From the cell containing the given text, extract its center point as [x, y] coordinate. 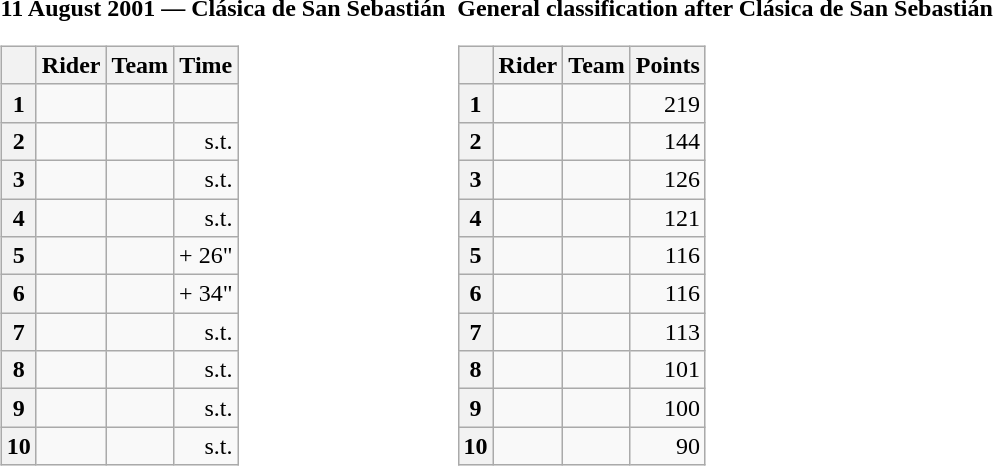
144 [668, 141]
+ 34" [206, 294]
100 [668, 408]
219 [668, 103]
90 [668, 446]
121 [668, 217]
+ 26" [206, 256]
101 [668, 370]
Time [206, 65]
113 [668, 332]
126 [668, 179]
Points [668, 65]
